Extract the [x, y] coordinate from the center of the cell holding the provided text.  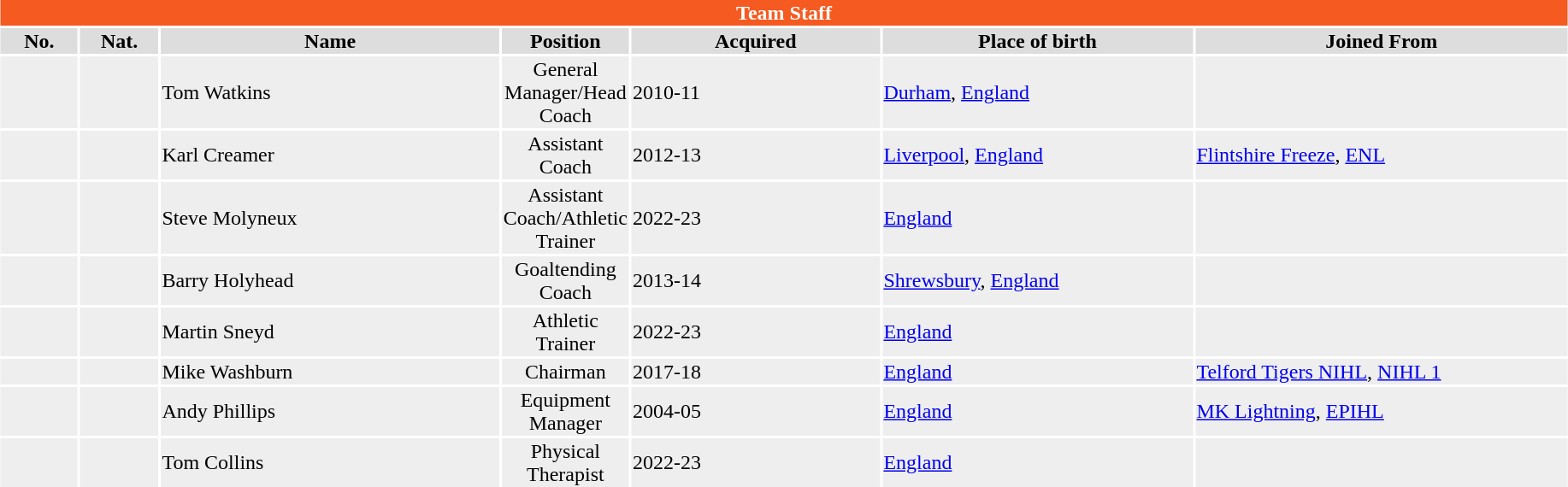
Tom Collins [330, 463]
Assistant Coach/Athletic Trainer [565, 218]
Acquired [755, 41]
Team Staff [783, 13]
Equipment Manager [565, 412]
Martin Sneyd [330, 332]
Steve Molyneux [330, 218]
Tom Watkins [330, 92]
Place of birth [1038, 41]
Assistant Coach [565, 155]
Shrewsbury, England [1038, 280]
Liverpool, England [1038, 155]
Athletic Trainer [565, 332]
Name [330, 41]
Chairman [565, 372]
No. [39, 41]
Andy Phillips [330, 412]
Durham, England [1038, 92]
Goaltending Coach [565, 280]
Karl Creamer [330, 155]
Position [565, 41]
Telford Tigers NIHL, NIHL 1 [1382, 372]
2013-14 [755, 280]
Nat. [120, 41]
Flintshire Freeze, ENL [1382, 155]
2017-18 [755, 372]
Mike Washburn [330, 372]
Barry Holyhead [330, 280]
General Manager/Head Coach [565, 92]
MK Lightning, EPIHL [1382, 412]
2004-05 [755, 412]
2010-11 [755, 92]
2012-13 [755, 155]
Joined From [1382, 41]
Physical Therapist [565, 463]
